Locate the cell with the specified text and output its (x, y) center coordinate. 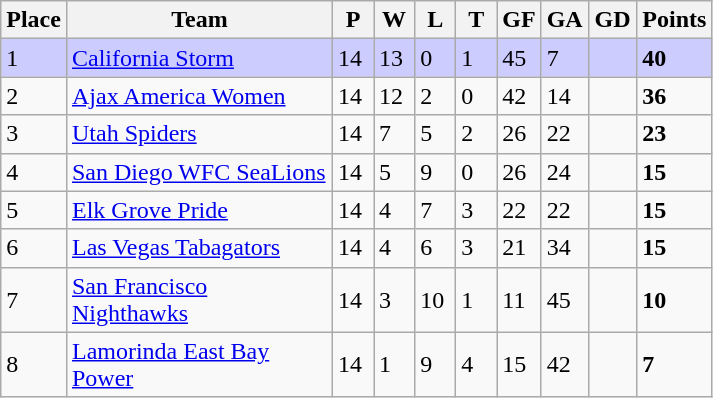
Utah Spiders (199, 134)
11 (519, 300)
San Francisco Nighthawks (199, 300)
L (436, 20)
Ajax America Women (199, 96)
GF (519, 20)
12 (394, 96)
W (394, 20)
GA (564, 20)
21 (519, 248)
Place (34, 20)
34 (564, 248)
Elk Grove Pride (199, 210)
San Diego WFC SeaLions (199, 172)
GD (612, 20)
36 (674, 96)
40 (674, 58)
13 (394, 58)
Team (199, 20)
Points (674, 20)
T (476, 20)
23 (674, 134)
California Storm (199, 58)
24 (564, 172)
8 (34, 364)
Las Vegas Tabagators (199, 248)
P (354, 20)
Lamorinda East Bay Power (199, 364)
